Identify which cell holds the provided text, then report its (X, Y) central coordinate. 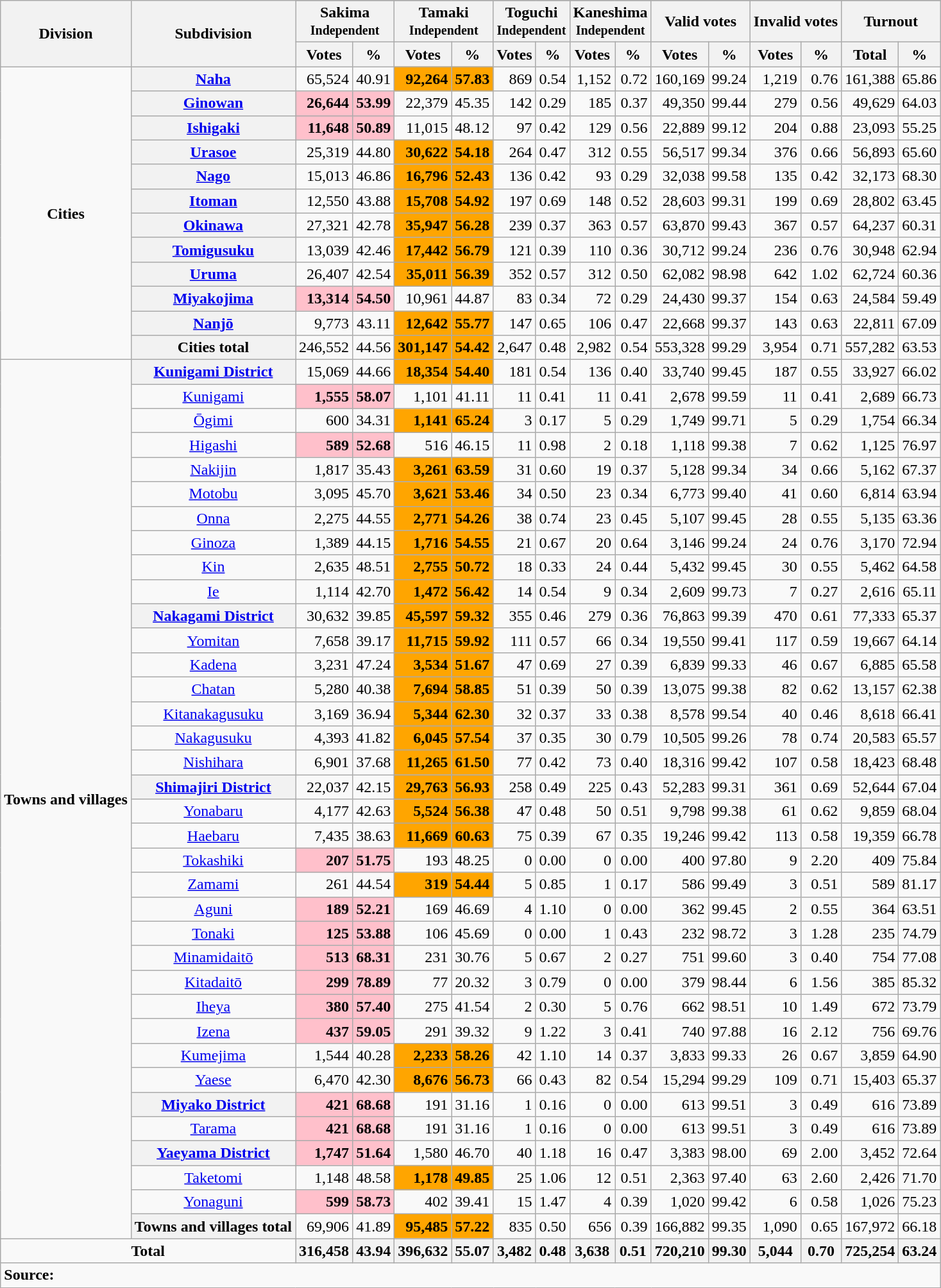
62,082 (680, 274)
1,754 (870, 421)
Kunigami (213, 396)
553,328 (680, 348)
58.73 (373, 1202)
199 (775, 201)
0.85 (553, 885)
1,114 (325, 591)
Minamidaitō (213, 958)
32 (514, 714)
20.32 (472, 982)
7,658 (325, 640)
Zamami (213, 885)
3,170 (870, 543)
Kunigami District (213, 372)
56.38 (472, 811)
19 (593, 470)
3,095 (325, 494)
2,982 (593, 348)
69,906 (325, 1226)
60.63 (472, 836)
2,616 (870, 591)
Miyakojima (213, 298)
15 (514, 1202)
0.38 (634, 714)
236 (775, 250)
Turnout (891, 22)
52.43 (472, 176)
53.46 (472, 494)
642 (775, 274)
99.49 (729, 885)
51.64 (373, 1153)
Invalid votes (795, 22)
3,146 (680, 543)
68.30 (920, 176)
65.86 (920, 79)
239 (514, 225)
77,333 (870, 616)
299 (325, 982)
56.73 (472, 1080)
36.94 (373, 714)
1.47 (553, 1202)
54.18 (472, 152)
ToguchiIndependent (531, 22)
Tomigusuku (213, 250)
1,749 (680, 421)
6,839 (680, 665)
78.89 (373, 982)
19,550 (680, 640)
Iheya (213, 1006)
264 (514, 152)
316,458 (325, 1251)
5,462 (870, 567)
76,863 (680, 616)
81.17 (920, 885)
67.04 (920, 787)
37 (514, 738)
42.15 (373, 787)
62.38 (920, 689)
16,796 (423, 176)
22,889 (680, 128)
48.51 (373, 567)
10,961 (423, 298)
41.89 (373, 1226)
Kumejima (213, 1055)
161,388 (870, 79)
258 (514, 787)
0.98 (553, 445)
2,609 (680, 591)
52.68 (373, 445)
107 (775, 763)
24,584 (870, 298)
99.26 (729, 738)
99.39 (729, 616)
54.92 (472, 201)
720,210 (680, 1251)
18,316 (680, 763)
143 (775, 323)
1,817 (325, 470)
85.32 (920, 982)
44.87 (472, 298)
Nanjō (213, 323)
48.58 (373, 1178)
19,246 (680, 836)
5,107 (680, 518)
2,426 (870, 1178)
46.69 (472, 909)
9,859 (870, 811)
63.94 (920, 494)
21 (514, 543)
41 (775, 494)
Towns and villages (66, 799)
362 (680, 909)
3,452 (870, 1153)
379 (680, 982)
109 (775, 1080)
1,101 (423, 396)
27 (593, 665)
1,125 (870, 445)
54.50 (373, 298)
672 (870, 1006)
99.44 (729, 103)
98.72 (729, 933)
33,740 (680, 372)
23,093 (870, 128)
8,618 (870, 714)
Ginoza (213, 543)
437 (325, 1031)
111 (514, 640)
13,039 (325, 250)
0.44 (634, 567)
1.06 (553, 1178)
55.25 (920, 128)
63.24 (920, 1251)
5,128 (680, 470)
33 (593, 714)
50.72 (472, 567)
204 (775, 128)
1.49 (821, 1006)
470 (775, 616)
Yomitan (213, 640)
3,621 (423, 494)
129 (593, 128)
49,350 (680, 103)
99.71 (729, 421)
1.22 (553, 1031)
Nago (213, 176)
291 (423, 1031)
42.78 (373, 225)
1,118 (680, 445)
0.61 (821, 616)
37.68 (373, 763)
11,015 (423, 128)
2,689 (870, 396)
42.54 (373, 274)
92,264 (423, 79)
Miyako District (213, 1104)
1.28 (821, 933)
49.85 (472, 1178)
62.30 (472, 714)
4,393 (325, 738)
Towns and villages total (213, 1226)
Cities total (213, 348)
69.76 (920, 1031)
46.86 (373, 176)
11,648 (325, 128)
Subdivision (213, 33)
50.89 (373, 128)
361 (775, 787)
58.07 (373, 396)
15,294 (680, 1080)
1,472 (423, 591)
75.23 (920, 1202)
42.63 (373, 811)
11,265 (423, 763)
44.55 (373, 518)
Naha (213, 79)
13,314 (325, 298)
39.17 (373, 640)
52,283 (680, 787)
Ginowan (213, 103)
3,383 (680, 1153)
Source: (471, 1275)
35.43 (373, 470)
47.24 (373, 665)
40.28 (373, 1055)
99.43 (729, 225)
Tarama (213, 1129)
12,642 (423, 323)
53.88 (373, 933)
4,177 (325, 811)
11,669 (423, 836)
Kitadaitō (213, 982)
40.38 (373, 689)
12 (593, 1178)
46.70 (472, 1153)
29,763 (423, 787)
99.60 (729, 958)
52.21 (373, 909)
3,169 (325, 714)
275 (423, 1006)
600 (325, 421)
30,622 (423, 152)
63.45 (920, 201)
22,037 (325, 787)
1,389 (325, 543)
28,802 (870, 201)
10,505 (680, 738)
3,261 (423, 470)
Okinawa (213, 225)
45.69 (472, 933)
59.49 (920, 298)
77.08 (920, 958)
121 (514, 250)
154 (775, 298)
98.00 (729, 1153)
99.12 (729, 128)
24,430 (680, 298)
0.64 (634, 543)
113 (775, 836)
3,534 (423, 665)
185 (593, 103)
26 (775, 1055)
2,771 (423, 518)
41.54 (472, 1006)
78 (775, 738)
26,407 (325, 274)
1,219 (775, 79)
43.88 (373, 201)
1,178 (423, 1178)
54.26 (472, 518)
39.41 (472, 1202)
65.60 (920, 152)
Haebaru (213, 836)
28,603 (680, 201)
58.85 (472, 689)
44.15 (373, 543)
65.11 (920, 591)
6,470 (325, 1080)
19,359 (870, 836)
40.91 (373, 79)
59.92 (472, 640)
3,638 (593, 1251)
32,038 (680, 176)
66.18 (920, 1226)
15,708 (423, 201)
235 (870, 933)
1,090 (775, 1226)
6,901 (325, 763)
Division (66, 33)
232 (680, 933)
97.40 (729, 1178)
396,632 (423, 1251)
Ishigaki (213, 128)
Urasoe (213, 152)
385 (870, 982)
5,432 (680, 567)
5,524 (423, 811)
63,870 (680, 225)
5,280 (325, 689)
11,715 (423, 640)
7,435 (325, 836)
61 (775, 811)
0.72 (634, 79)
2,678 (680, 396)
1.56 (821, 982)
6,814 (870, 494)
73 (593, 763)
1,026 (870, 1202)
18 (514, 567)
56,893 (870, 152)
56.39 (472, 274)
63.53 (920, 348)
38.63 (373, 836)
13,157 (870, 689)
59.05 (373, 1031)
60.31 (920, 225)
0.18 (634, 445)
Aguni (213, 909)
187 (775, 372)
0.45 (634, 518)
41.82 (373, 738)
402 (423, 1202)
62,724 (870, 274)
95,485 (423, 1226)
63 (775, 1178)
66.34 (920, 421)
1,152 (593, 79)
5,162 (870, 470)
58.26 (472, 1055)
0.59 (821, 640)
Kadena (213, 665)
98.98 (729, 274)
99.58 (729, 176)
125 (325, 933)
75 (514, 836)
2,275 (325, 518)
69 (775, 1153)
67.09 (920, 323)
380 (325, 1006)
246,552 (325, 348)
Higashi (213, 445)
740 (680, 1031)
Nakijin (213, 470)
39.32 (472, 1031)
18,354 (423, 372)
367 (775, 225)
Nakagusuku (213, 738)
400 (680, 860)
22,811 (870, 323)
3,954 (775, 348)
Kitanakagusuku (213, 714)
Cities (66, 213)
74.79 (920, 933)
34.31 (373, 421)
352 (514, 274)
98.51 (729, 1006)
19,667 (870, 640)
20,583 (870, 738)
99.54 (729, 714)
49,629 (870, 103)
55.07 (472, 1251)
63.51 (920, 909)
64.14 (920, 640)
56.42 (472, 591)
12,550 (325, 201)
15,013 (325, 176)
66.78 (920, 836)
1,544 (325, 1055)
51 (514, 689)
Yonabaru (213, 811)
160,169 (680, 79)
99.59 (729, 396)
0.52 (634, 201)
27,321 (325, 225)
0.33 (553, 567)
48.12 (472, 128)
76.97 (920, 445)
1,020 (680, 1202)
Ie (213, 591)
64.03 (920, 103)
93 (593, 176)
2,647 (514, 348)
57.83 (472, 79)
35,011 (423, 274)
169 (423, 909)
65.58 (920, 665)
2,635 (325, 567)
376 (775, 152)
1,716 (423, 543)
17,442 (423, 250)
301,147 (423, 348)
64.58 (920, 567)
261 (325, 885)
Shimajiri District (213, 787)
39.85 (373, 616)
586 (680, 885)
68.31 (373, 958)
2,363 (680, 1178)
53.99 (373, 103)
656 (593, 1226)
57.22 (472, 1226)
45,597 (423, 616)
25 (514, 1178)
142 (514, 103)
97.80 (729, 860)
Izena (213, 1031)
754 (870, 958)
66.73 (920, 396)
Motobu (213, 494)
99.41 (729, 640)
5,135 (870, 518)
117 (775, 640)
25,319 (325, 152)
409 (870, 860)
2.60 (821, 1178)
65.57 (920, 738)
45.70 (373, 494)
56.28 (472, 225)
59.32 (472, 616)
2,233 (423, 1055)
181 (514, 372)
18,423 (870, 763)
56.93 (472, 787)
355 (514, 616)
0.88 (821, 128)
63.59 (472, 470)
35,947 (423, 225)
42.46 (373, 250)
10 (775, 1006)
46.15 (472, 445)
60.36 (920, 274)
2.00 (821, 1153)
6,045 (423, 738)
56.79 (472, 250)
Yaese (213, 1080)
67.37 (920, 470)
32,173 (870, 176)
166,882 (680, 1226)
63.36 (920, 518)
98.44 (729, 982)
6,773 (680, 494)
6,885 (870, 665)
662 (680, 1006)
193 (423, 860)
725,254 (870, 1251)
557,282 (870, 348)
1.02 (821, 274)
KaneshimaIndependent (611, 22)
54.40 (472, 372)
42 (514, 1055)
Itoman (213, 201)
61.50 (472, 763)
66.41 (920, 714)
68.04 (920, 811)
167,972 (870, 1226)
99.30 (729, 1251)
3,231 (325, 665)
2,755 (423, 567)
20 (593, 543)
99.40 (729, 494)
207 (325, 860)
364 (870, 909)
15,069 (325, 372)
54.55 (472, 543)
48.25 (472, 860)
1.18 (553, 1153)
83 (514, 298)
55.77 (472, 323)
756 (870, 1031)
Nakagami District (213, 616)
Tokashiki (213, 860)
SakimaIndependent (345, 22)
46 (775, 665)
15,403 (870, 1080)
516 (423, 445)
68.48 (920, 763)
599 (325, 1202)
319 (423, 885)
71.70 (920, 1178)
41.11 (472, 396)
0.30 (553, 1006)
1,141 (423, 421)
Chatan (213, 689)
5,044 (775, 1251)
231 (423, 958)
9,798 (680, 811)
99.35 (729, 1226)
9,773 (325, 323)
197 (514, 201)
42.30 (373, 1080)
Valid votes (700, 22)
189 (325, 909)
54.44 (472, 885)
2.20 (821, 860)
64.90 (920, 1055)
54.42 (472, 348)
Ōgimi (213, 421)
65.24 (472, 421)
45.35 (472, 103)
135 (775, 176)
1,580 (423, 1153)
147 (514, 323)
30,712 (680, 250)
Uruma (213, 274)
7,694 (423, 689)
5,344 (423, 714)
72.94 (920, 543)
99.73 (729, 591)
363 (593, 225)
8,676 (423, 1080)
97 (514, 128)
75.84 (920, 860)
3,482 (514, 1251)
22,379 (423, 103)
72 (593, 298)
38 (514, 518)
Nishihara (213, 763)
13,075 (680, 689)
148 (593, 201)
26,644 (325, 103)
42.70 (373, 591)
3,833 (680, 1055)
Tonaki (213, 933)
1,747 (325, 1153)
Onna (213, 518)
3,859 (870, 1055)
97.88 (729, 1031)
43.94 (373, 1251)
1,555 (325, 396)
751 (680, 958)
110 (593, 250)
44.56 (373, 348)
62.94 (920, 250)
44.66 (373, 372)
44.80 (373, 152)
835 (514, 1226)
44.54 (373, 885)
51.67 (472, 665)
66.02 (920, 372)
869 (514, 79)
30,948 (870, 250)
31 (514, 470)
51.75 (373, 860)
43.11 (373, 323)
225 (593, 787)
0.70 (821, 1251)
67 (593, 836)
8,578 (680, 714)
Kin (213, 567)
30.76 (472, 958)
33,927 (870, 372)
57.40 (373, 1006)
73.79 (920, 1006)
64,237 (870, 225)
30,632 (325, 616)
Yaeyama District (213, 1153)
1,148 (325, 1178)
56,517 (680, 152)
2.12 (821, 1031)
28 (775, 518)
TamakiIndependent (444, 22)
513 (325, 958)
Yonaguni (213, 1202)
22,668 (680, 323)
72.64 (920, 1153)
Taketomi (213, 1178)
65,524 (325, 79)
57.54 (472, 738)
52,644 (870, 787)
